From the cell containing the given text, extract its center point as (x, y) coordinate. 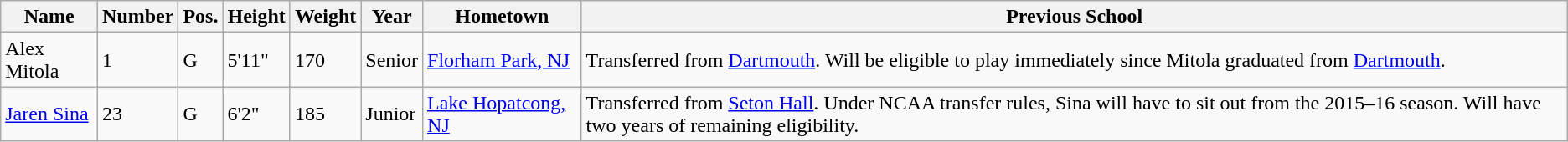
Weight (325, 17)
Lake Hopatcong, NJ (503, 114)
Senior (392, 60)
170 (325, 60)
Previous School (1074, 17)
Transferred from Dartmouth. Will be eligible to play immediately since Mitola graduated from Dartmouth. (1074, 60)
Year (392, 17)
Number (138, 17)
Junior (392, 114)
Florham Park, NJ (503, 60)
1 (138, 60)
Hometown (503, 17)
6'2" (256, 114)
Name (49, 17)
Pos. (201, 17)
5'11" (256, 60)
Jaren Sina (49, 114)
23 (138, 114)
185 (325, 114)
Alex Mitola (49, 60)
Height (256, 17)
